Detect which cell encompasses the target text, then output its [X, Y] center coordinate. 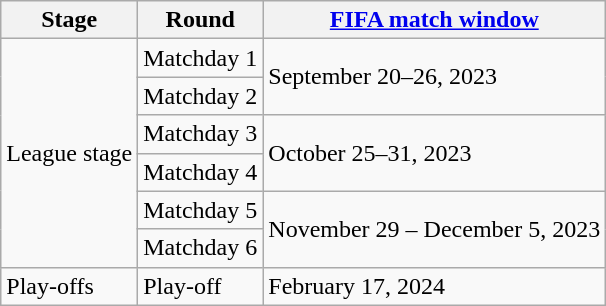
Matchday 4 [200, 172]
Matchday 6 [200, 248]
Matchday 2 [200, 96]
Matchday 5 [200, 210]
Play-offs [70, 286]
League stage [70, 153]
October 25–31, 2023 [434, 153]
Matchday 1 [200, 58]
Matchday 3 [200, 134]
FIFA match window [434, 20]
Play-off [200, 286]
February 17, 2024 [434, 286]
November 29 – December 5, 2023 [434, 229]
Round [200, 20]
September 20–26, 2023 [434, 77]
Stage [70, 20]
